From the cell containing the given text, extract its center point as [X, Y] coordinate. 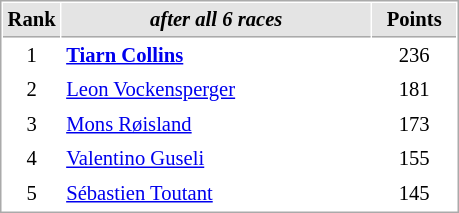
145 [414, 194]
181 [414, 90]
Leon Vockensperger [216, 90]
4 [32, 158]
1 [32, 56]
Points [414, 20]
155 [414, 158]
5 [32, 194]
2 [32, 90]
Mons Røisland [216, 124]
236 [414, 56]
173 [414, 124]
Valentino Guseli [216, 158]
3 [32, 124]
Tiarn Collins [216, 56]
Sébastien Toutant [216, 194]
after all 6 races [216, 20]
Rank [32, 20]
